Scan for the cell matching the given text and deliver its (x, y) coordinate at center. 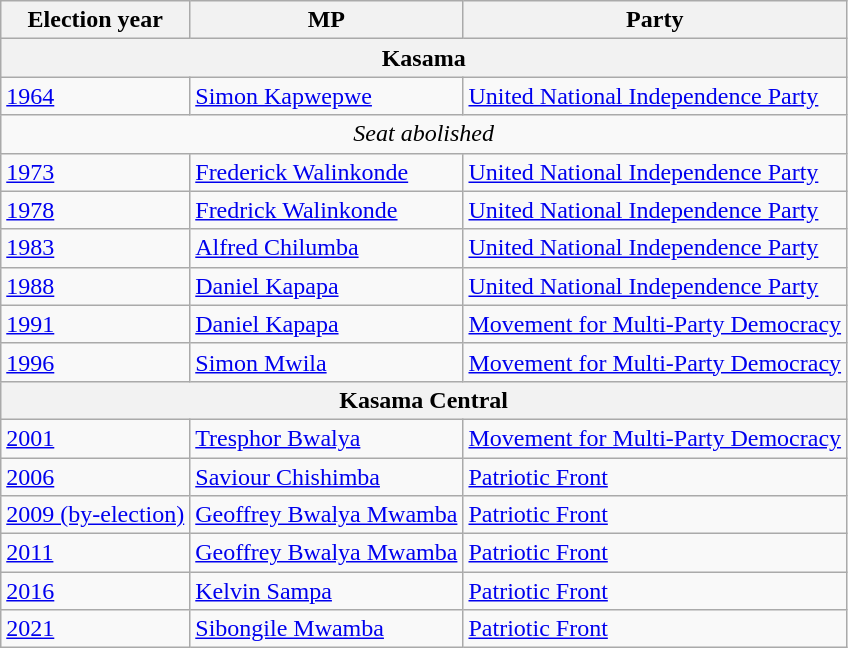
2009 (by-election) (96, 515)
Simon Kapwepwe (326, 96)
Alfred Chilumba (326, 248)
Saviour Chishimba (326, 477)
1973 (96, 172)
Fredrick Walinkonde (326, 210)
Frederick Walinkonde (326, 172)
1964 (96, 96)
Seat abolished (424, 134)
Kelvin Sampa (326, 591)
Election year (96, 20)
Kasama Central (424, 400)
Party (655, 20)
Kasama (424, 58)
1991 (96, 324)
2011 (96, 553)
2001 (96, 438)
1978 (96, 210)
2016 (96, 591)
Tresphor Bwalya (326, 438)
2021 (96, 629)
Sibongile Mwamba (326, 629)
Simon Mwila (326, 362)
1988 (96, 286)
1983 (96, 248)
MP (326, 20)
1996 (96, 362)
2006 (96, 477)
